Return (x, y) of the center of cell containing provided text 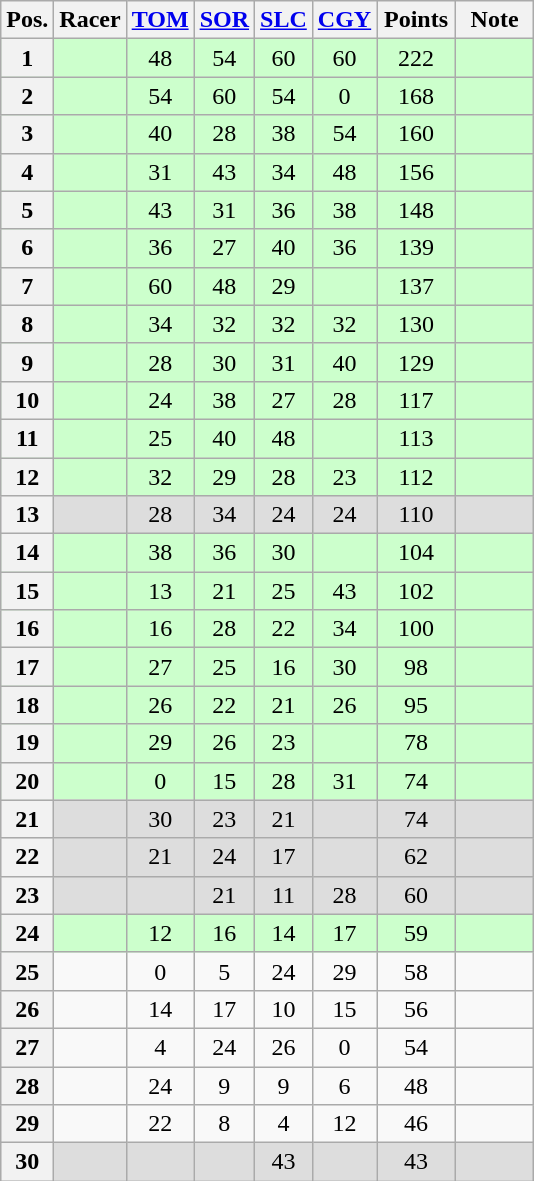
104 (416, 553)
SLC (284, 20)
139 (416, 248)
Points (416, 20)
130 (416, 324)
CGY (344, 20)
58 (416, 971)
56 (416, 1009)
19 (28, 743)
112 (416, 477)
168 (416, 96)
160 (416, 134)
Note (494, 20)
148 (416, 210)
110 (416, 515)
20 (28, 781)
2 (28, 96)
TOM (160, 20)
Racer (90, 20)
129 (416, 362)
113 (416, 438)
117 (416, 400)
SOR (224, 20)
98 (416, 667)
156 (416, 172)
59 (416, 933)
95 (416, 705)
62 (416, 857)
102 (416, 591)
18 (28, 705)
78 (416, 743)
137 (416, 286)
1 (28, 58)
100 (416, 629)
46 (416, 1124)
3 (28, 134)
7 (28, 286)
222 (416, 58)
Pos. (28, 20)
